For the text-containing cell, return its midpoint in [X, Y] coordinate format. 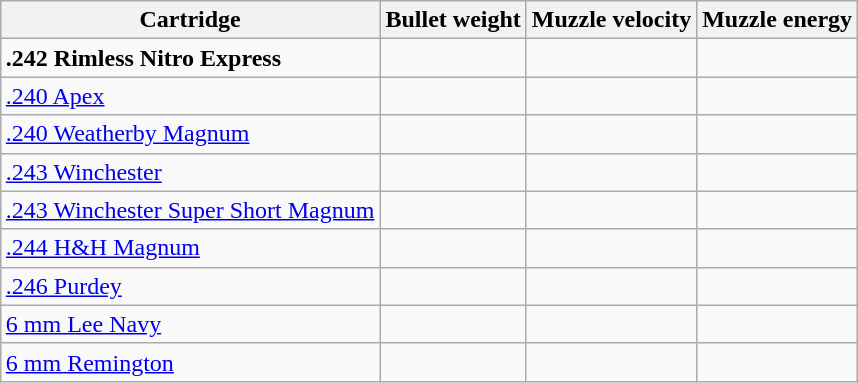
.243 Winchester [190, 172]
.243 Winchester Super Short Magnum [190, 210]
Muzzle energy [778, 20]
.246 Purdey [190, 286]
.240 Weatherby Magnum [190, 134]
.244 H&H Magnum [190, 248]
Muzzle velocity [611, 20]
Bullet weight [453, 20]
6 mm Lee Navy [190, 324]
6 mm Remington [190, 362]
Cartridge [190, 20]
.240 Apex [190, 96]
.242 Rimless Nitro Express [190, 58]
